Pinpoint the cell where the given text exists, returning its [X, Y] midpoint coordinate. 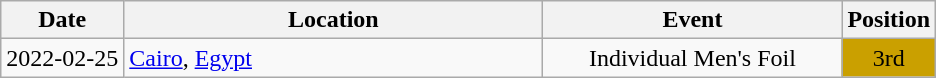
3rd [889, 58]
Event [692, 20]
Cairo, Egypt [334, 58]
Position [889, 20]
Individual Men's Foil [692, 58]
Location [334, 20]
2022-02-25 [62, 58]
Date [62, 20]
